Extract the [x, y] coordinate from the center of the cell holding the provided text.  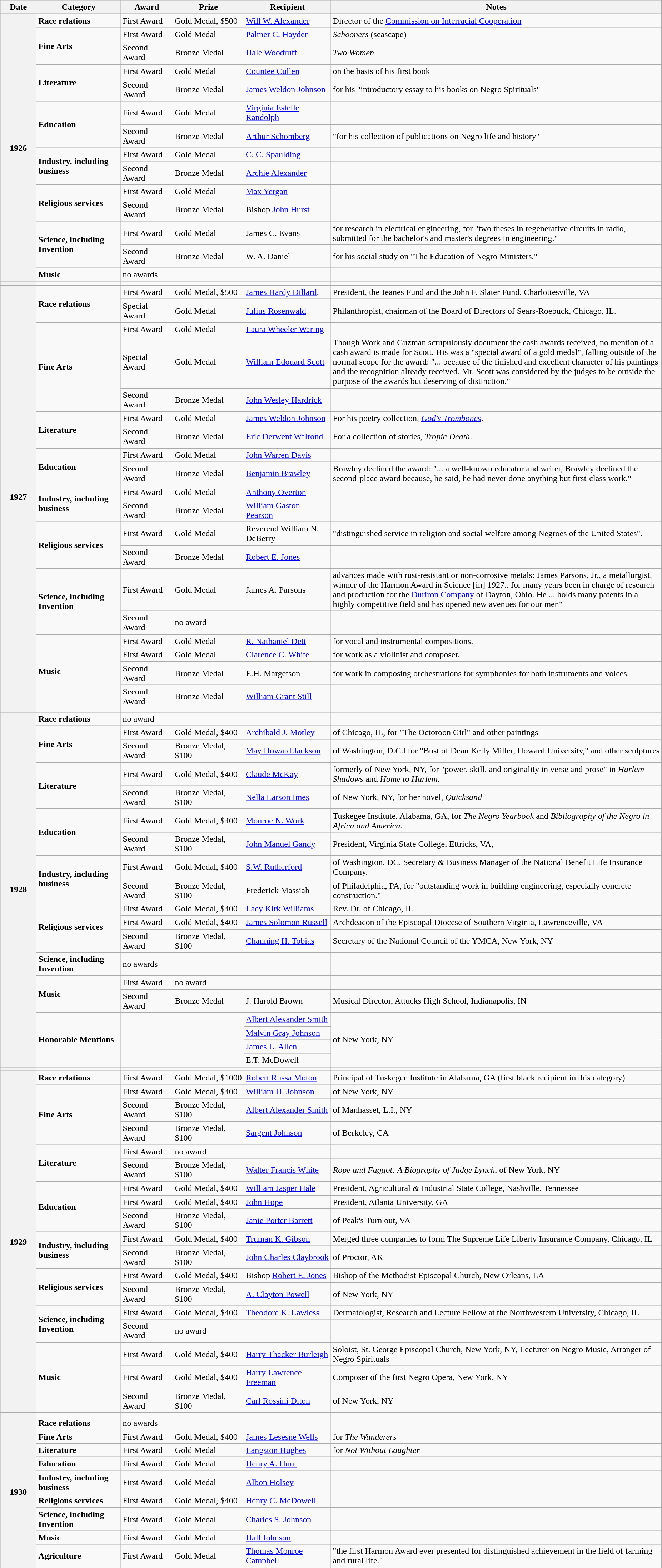
Frederick Massiah [287, 890]
Janie Porter Barrett [287, 1220]
C. C. Spaulding [287, 154]
Truman K. Gibson [287, 1239]
John Wesley Hardrick [287, 400]
William Gaston Pearson [287, 510]
James Lesesne Wells [287, 1436]
James C. Evans [287, 233]
Monroe N. Work [287, 821]
John Hope [287, 1202]
of Manhasset, L.I., NY [496, 1109]
Tuskegee Institute, Alabama, GA, for The Negro Yearbook and Bibliography of the Negro in Africa and America. [496, 821]
Musical Director, Attucks High School, Indianapolis, IN [496, 1001]
of Berkeley, CA [496, 1133]
Philanthropist, chairman of the Board of Directors of Sears-Roebuck, Chicago, IL. [496, 311]
Julius Rosenwald [287, 311]
William Grant Still [287, 696]
of Proctor, AK [496, 1257]
"the first Harmon Award ever presented for distinguished achievement in the field of farming and rural life." [496, 1556]
"for his collection of publications on Negro life and history" [496, 136]
of Washington, DC, Secretary & Business Manager of the National Benefit Life Insurance Company. [496, 867]
Dermatologist, Research and Lecture Fellow at the Northwestern University, Chicago, IL [496, 1312]
W. A. Daniel [287, 257]
Thomas Monroe Campbell [287, 1556]
President, Agricultural & Industrial State College, Nashville, Tennessee [496, 1188]
E.T. McDowell [287, 1060]
Langston Hughes [287, 1450]
Robert Russa Moton [287, 1078]
Agriculture [79, 1556]
William Jasper Hale [287, 1188]
James Hardy Dillard. [287, 292]
for Not Without Laughter [496, 1450]
Robert E. Jones [287, 557]
on the basis of his first book [496, 71]
for his social study on "The Education of Negro Ministers." [496, 257]
James Solomon Russell [287, 923]
Sargent Johnson [287, 1133]
Archibald J. Motley [287, 732]
Category [79, 7]
E.H. Margetson [287, 673]
Carl Rossini Diton [287, 1400]
1928 [19, 889]
Albon Holsey [287, 1483]
Anthony Overton [287, 492]
Henry A. Hunt [287, 1464]
for his "introductory essay to his books on Negro Spirituals" [496, 89]
Countee Cullen [287, 71]
Hall Johnson [287, 1538]
Harry Lawrence Freeman [287, 1377]
Palmer C. Hayden [287, 34]
Merged three companies to form The Supreme Life Liberty Insurance Company, Chicago, IL [496, 1239]
of New York, NY, for her novel, Quicksand [496, 797]
R. Nathaniel Dett [287, 641]
formerly of New York, NY, for "power, skill, and originality in verse and prose" in Harlem Shadows and Home to Harlem. [496, 774]
Walter Francis White [287, 1170]
Laura Wheeler Waring [287, 329]
Charles S. Johnson [287, 1519]
for vocal and instrumental compositions. [496, 641]
Composer of the first Negro Opera, New York, NY [496, 1377]
Principal of Tuskegee Institute in Alabama, GA (first black recipient in this category) [496, 1078]
Claude McKay [287, 774]
Henry C. McDowell [287, 1501]
James A. Parsons [287, 590]
Notes [496, 7]
1930 [19, 1492]
Nella Larson Imes [287, 797]
Clarence C. White [287, 655]
Malvin Gray Johnson [287, 1033]
Theodore K. Lawless [287, 1312]
Arthur Schomberg [287, 136]
1926 [19, 148]
"distinguished service in religion and social welfare among Negroes of the United States". [496, 533]
of Philadelphia, PA, for "outstanding work in building engineering, especially concrete construction." [496, 890]
Rope and Faggot: A Biography of Judge Lynch, of New York, NY [496, 1170]
Rev. Dr. of Chicago, IL [496, 909]
Hale Woodruff [287, 53]
Virginia Estelle Randolph [287, 113]
John Charles Claybrook [287, 1257]
William H. Johnson [287, 1091]
A. Clayton Powell [287, 1294]
Date [19, 7]
May Howard Jackson [287, 751]
1929 [19, 1242]
Max Yergan [287, 191]
John Manuel Gandy [287, 844]
Channing H. Tobias [287, 941]
James L. Allen [287, 1047]
of Washington, D.C.l for "Bust of Dean Kelly Miller, Howard University," and other sculptures [496, 751]
Gold Medal, $1000 [209, 1078]
President, the Jeanes Fund and the John F. Slater Fund, Charlottesville, VA [496, 292]
Bishop John Hurst [287, 209]
S.W. Rutherford [287, 867]
Soloist, St. George Episcopal Church, New York, NY, Lecturer on Negro Music, Arranger of Negro Spirituals [496, 1354]
Honorable Mentions [79, 1040]
John Warren Davis [287, 455]
Director of the Commission on Interracial Cooperation [496, 21]
Bishop Robert E. Jones [287, 1276]
Reverend William N. DeBerry [287, 533]
Secretary of the National Council of the YMCA, New York, NY [496, 941]
1927 [19, 497]
Will W. Alexander [287, 21]
Eric Derwent Walrond [287, 437]
William Edouard Scott [287, 362]
Lacy Kirk Williams [287, 909]
for work in composing orchestrations for symphonies for both instruments and voices. [496, 673]
For a collection of stories, Tropic Death. [496, 437]
Recipient [287, 7]
Archdeacon of the Episcopal Diocese of Southern Virginia, Lawrenceville, VA [496, 923]
for The Wanderers [496, 1436]
of Peak's Turn out, VA [496, 1220]
Schooners (seascape) [496, 34]
Archie Alexander [287, 173]
of Chicago, IL, for "The Octoroon Girl" and other paintings [496, 732]
for work as a violinist and composer. [496, 655]
President, Virginia State College, Ettricks, VA, [496, 844]
Prize [209, 7]
Two Women [496, 53]
President, Atlanta University, GA [496, 1202]
Bishop of the Methodist Episcopal Church, New Orleans, LA [496, 1276]
For his poetry collection, God's Trombones. [496, 418]
Harry Thacker Burleigh [287, 1354]
Award [147, 7]
Benjamin Brawley [287, 473]
J. Harold Brown [287, 1001]
